Determine the (x, y) coordinate at the center of the cell enclosing the given text.  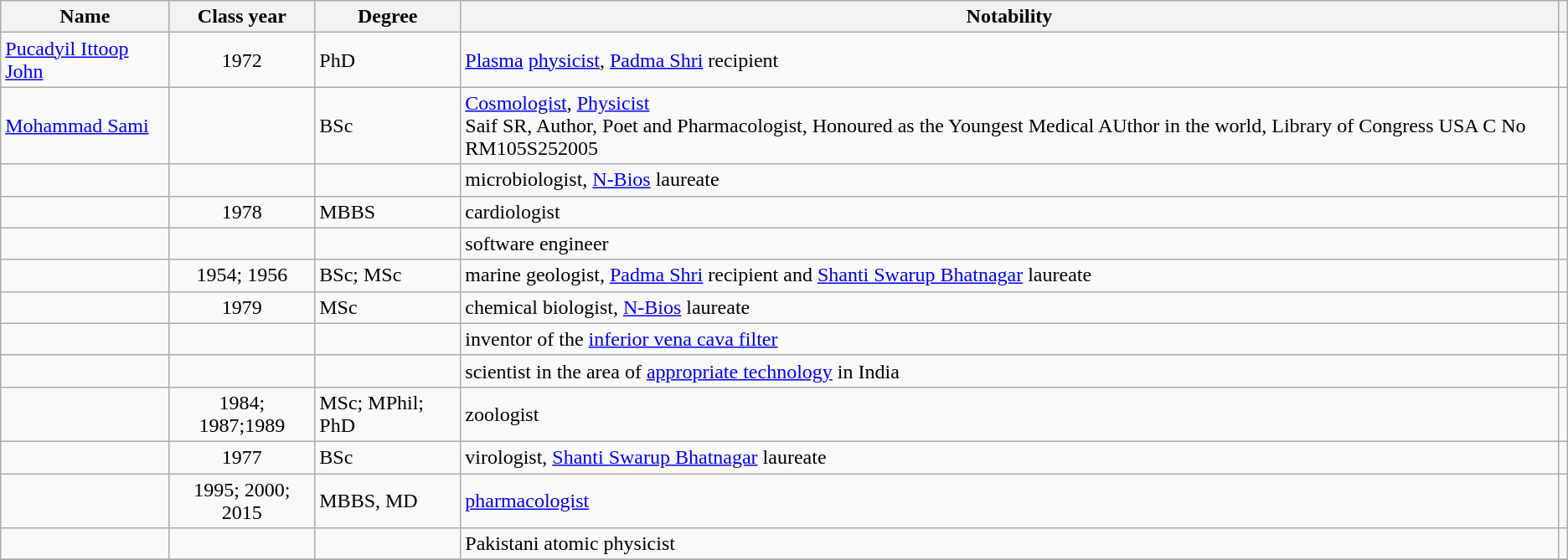
1984; 1987;1989 (242, 414)
zoologist (1009, 414)
pharmacologist (1009, 501)
Class year (242, 17)
Notability (1009, 17)
scientist in the area of appropriate technology in India (1009, 371)
virologist, Shanti Swarup Bhatnagar laureate (1009, 457)
MSc (388, 307)
1979 (242, 307)
Pakistani atomic physicist (1009, 544)
chemical biologist, N-Bios laureate (1009, 307)
Plasma physicist, Padma Shri recipient (1009, 60)
Pucadyil Ittoop John (85, 60)
PhD (388, 60)
MBBS (388, 212)
MSc; MPhil; PhD (388, 414)
BSc; MSc (388, 275)
Degree (388, 17)
1954; 1956 (242, 275)
1977 (242, 457)
1995; 2000; 2015 (242, 501)
microbiologist, N-Bios laureate (1009, 180)
software engineer (1009, 244)
1972 (242, 60)
cardiologist (1009, 212)
inventor of the inferior vena cava filter (1009, 339)
Name (85, 17)
marine geologist, Padma Shri recipient and Shanti Swarup Bhatnagar laureate (1009, 275)
1978 (242, 212)
Mohammad Sami (85, 126)
MBBS, MD (388, 501)
